From the cell containing the given text, extract its center point as (x, y) coordinate. 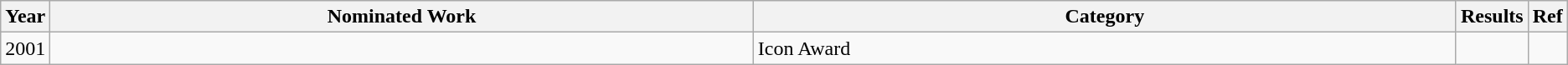
Nominated Work (402, 17)
2001 (25, 48)
Icon Award (1104, 48)
Results (1492, 17)
Year (25, 17)
Ref (1548, 17)
Category (1104, 17)
